Capture the cell that displays the provided text and extract its [X, Y] central coordinate. 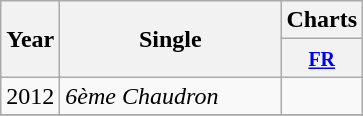
Charts [322, 20]
2012 [30, 96]
Year [30, 39]
6ème Chaudron [170, 96]
FR [322, 58]
Single [170, 39]
